Identify which cell holds the provided text, then report its (x, y) central coordinate. 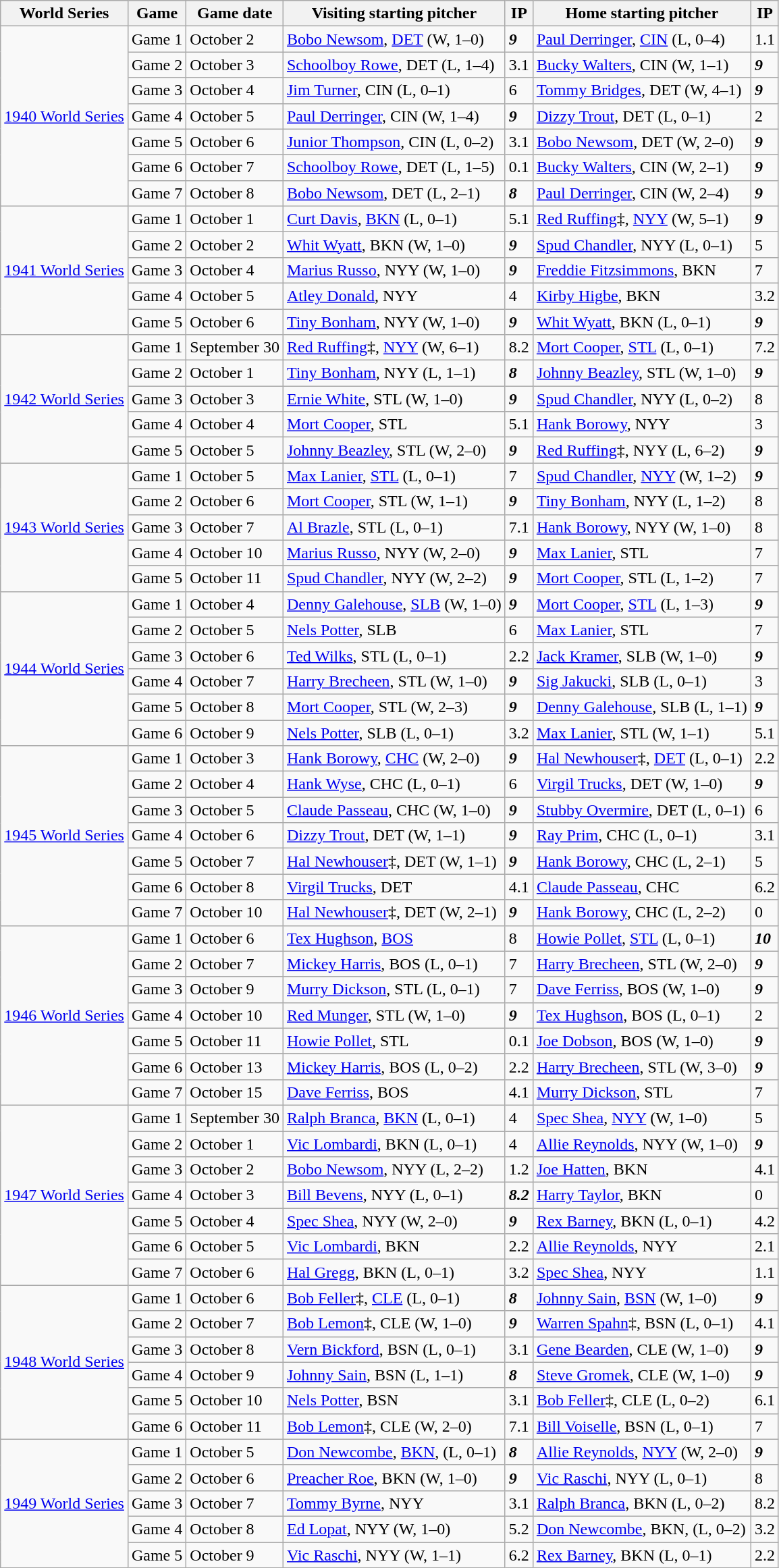
Whit Wyatt, BKN (L, 0–1) (641, 322)
Red Ruffing‡, NYY (W, 6–1) (394, 348)
4.2 (764, 1221)
October 13 (235, 1066)
Nels Potter, SLB (L, 0–1) (394, 732)
Sig Jakucki, SLB (L, 0–1) (641, 681)
Johnny Beazley, STL (W, 2–0) (394, 450)
Schoolboy Rowe, DET (L, 1–4) (394, 65)
Tiny Bonham, NYY (L, 1–2) (641, 502)
Spud Chandler, NYY (W, 2–2) (394, 578)
Dizzy Trout, DET (W, 1–1) (394, 836)
1941 World Series (65, 270)
Don Newcombe, BKN, (L, 0–2) (641, 1529)
Dave Ferriss, BOS (W, 1–0) (641, 990)
Vic Raschi, NYY (W, 1–1) (394, 1555)
Bobo Newsom, DET (L, 2–1) (394, 193)
6.1 (764, 1401)
Hal Newhouser‡, DET (W, 2–1) (394, 913)
Don Newcombe, BKN, (L, 0–1) (394, 1452)
Junior Thompson, CIN (L, 0–2) (394, 142)
Marius Russo, NYY (W, 1–0) (394, 270)
Max Lanier, STL (W, 1–1) (641, 732)
Virgil Trucks, DET (W, 1–0) (641, 784)
Johnny Sain, BSN (W, 1–0) (641, 1298)
Murry Dickson, STL (L, 0–1) (394, 990)
Hal Gregg, BKN (L, 0–1) (394, 1272)
1946 World Series (65, 1015)
Mort Cooper, STL (L, 0–1) (641, 348)
Ray Prim, CHC (L, 0–1) (641, 836)
1943 World Series (65, 527)
Paul Derringer, CIN (W, 2–4) (641, 193)
Bobo Newsom, DET (W, 1–0) (394, 39)
Hank Wyse, CHC (L, 0–1) (394, 784)
Atley Donald, NYY (394, 296)
Johnny Sain, BSN (L, 1–1) (394, 1375)
Dave Ferriss, BOS (394, 1092)
Hal Newhouser‡, DET (L, 0–1) (641, 759)
Warren Spahn‡, BSN (L, 0–1) (641, 1324)
Bob Feller‡, CLE (L, 0–1) (394, 1298)
Jack Kramer, SLB (W, 1–0) (641, 655)
Mort Cooper, STL (L, 1–2) (641, 578)
1948 World Series (65, 1362)
Howie Pollet, STL (394, 1041)
Paul Derringer, CIN (W, 1–4) (394, 116)
1947 World Series (65, 1195)
Spec Shea, NYY (W, 2–0) (394, 1221)
Game (157, 13)
Curt Davis, BKN (L, 0–1) (394, 219)
Mort Cooper, STL (W, 1–1) (394, 502)
Ernie White, STL (W, 1–0) (394, 399)
Tommy Bridges, DET (W, 4–1) (641, 90)
Tex Hughson, BOS (L, 0–1) (641, 1015)
Vern Bickford, BSN (L, 0–1) (394, 1349)
Bucky Walters, CIN (W, 1–1) (641, 65)
Mort Cooper, STL (W, 2–3) (394, 707)
Tex Hughson, BOS (394, 938)
Tiny Bonham, NYY (W, 1–0) (394, 322)
Mickey Harris, BOS (L, 0–1) (394, 964)
Tiny Bonham, NYY (L, 1–1) (394, 373)
1949 World Series (65, 1503)
Murry Dickson, STL (641, 1092)
Kirby Higbe, BKN (641, 296)
Harry Taylor, BKN (641, 1195)
Red Ruffing‡, NYY (L, 6–2) (641, 450)
Visiting starting pitcher (394, 13)
Hank Borowy, NYY (641, 425)
Bill Voiselle, BSN (L, 0–1) (641, 1426)
Red Munger, STL (W, 1–0) (394, 1015)
Claude Passeau, CHC (W, 1–0) (394, 810)
1.2 (518, 1170)
World Series (65, 13)
Claude Passeau, CHC (641, 887)
Virgil Trucks, DET (394, 887)
Whit Wyatt, BKN (W, 1–0) (394, 244)
Red Ruffing‡, NYY (W, 5–1) (641, 219)
Vic Lombardi, BKN (L, 0–1) (394, 1144)
Home starting pitcher (641, 13)
Allie Reynolds, NYY (W, 2–0) (641, 1452)
Schoolboy Rowe, DET (L, 1–5) (394, 167)
Bill Bevens, NYY (L, 0–1) (394, 1195)
Spud Chandler, NYY (L, 0–2) (641, 399)
1942 World Series (65, 399)
Stubby Overmire, DET (L, 0–1) (641, 810)
10 (764, 938)
1940 World Series (65, 116)
Johnny Beazley, STL (W, 1–0) (641, 373)
Tommy Byrne, NYY (394, 1503)
Hank Borowy, CHC (W, 2–0) (394, 759)
Bobo Newsom, NYY (L, 2–2) (394, 1170)
Vic Lombardi, BKN (394, 1247)
Mickey Harris, BOS (L, 0–2) (394, 1066)
Nels Potter, BSN (394, 1401)
Harry Brecheen, STL (W, 3–0) (641, 1066)
Dizzy Trout, DET (L, 0–1) (641, 116)
2.1 (764, 1247)
Gene Bearden, CLE (W, 1–0) (641, 1349)
Al Brazle, STL (L, 0–1) (394, 527)
Preacher Roe, BKN (W, 1–0) (394, 1478)
Bob Feller‡, CLE (L, 0–2) (641, 1401)
Spud Chandler, NYY (L, 0–1) (641, 244)
Allie Reynolds, NYY (641, 1247)
Hank Borowy, NYY (W, 1–0) (641, 527)
Bob Lemon‡, CLE (W, 2–0) (394, 1426)
Marius Russo, NYY (W, 2–0) (394, 553)
Ed Lopat, NYY (W, 1–0) (394, 1529)
Freddie Fitzsimmons, BKN (641, 270)
Game date (235, 13)
1944 World Series (65, 668)
Steve Gromek, CLE (W, 1–0) (641, 1375)
Paul Derringer, CIN (L, 0–4) (641, 39)
7.2 (764, 348)
Mort Cooper, STL (394, 425)
Jim Turner, CIN (L, 0–1) (394, 90)
Nels Potter, SLB (394, 630)
5.2 (518, 1529)
Spec Shea, NYY (W, 1–0) (641, 1118)
Spec Shea, NYY (641, 1272)
Hank Borowy, CHC (L, 2–1) (641, 861)
Spud Chandler, NYY (W, 1–2) (641, 476)
Denny Galehouse, SLB (L, 1–1) (641, 707)
Harry Brecheen, STL (W, 1–0) (394, 681)
Joe Hatten, BKN (641, 1170)
1945 World Series (65, 836)
Denny Galehouse, SLB (W, 1–0) (394, 604)
Mort Cooper, STL (L, 1–3) (641, 604)
Harry Brecheen, STL (W, 2–0) (641, 964)
Max Lanier, STL (L, 0–1) (394, 476)
October 15 (235, 1092)
Hank Borowy, CHC (L, 2–2) (641, 913)
Bucky Walters, CIN (W, 2–1) (641, 167)
Bobo Newsom, DET (W, 2–0) (641, 142)
Howie Pollet, STL (L, 0–1) (641, 938)
Ted Wilks, STL (L, 0–1) (394, 655)
Bob Lemon‡, CLE (W, 1–0) (394, 1324)
Vic Raschi, NYY (L, 0–1) (641, 1478)
Ralph Branca, BKN (L, 0–1) (394, 1118)
Ralph Branca, BKN (L, 0–2) (641, 1503)
Joe Dobson, BOS (W, 1–0) (641, 1041)
Allie Reynolds, NYY (W, 1–0) (641, 1144)
Hal Newhouser‡, DET (W, 1–1) (394, 861)
